Capture the cell that displays the provided text and extract its [x, y] central coordinate. 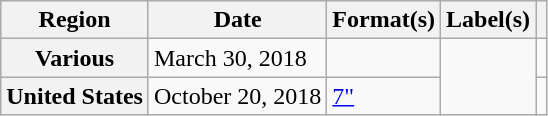
Label(s) [488, 20]
Region [75, 20]
7" [384, 96]
United States [75, 96]
Various [75, 58]
Format(s) [384, 20]
October 20, 2018 [237, 96]
Date [237, 20]
March 30, 2018 [237, 58]
